Detect which cell encompasses the target text, then output its [x, y] center coordinate. 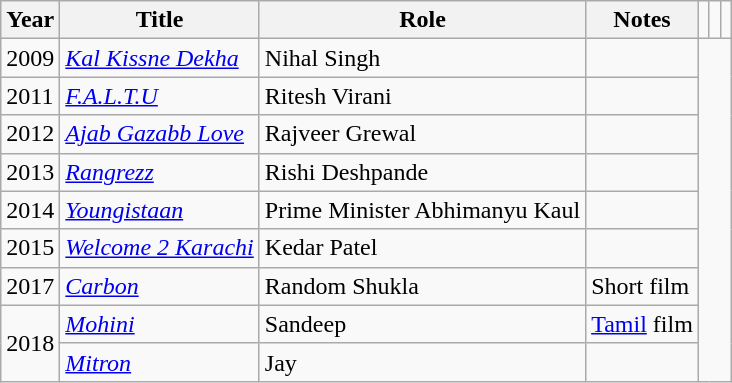
Rangrezz [160, 172]
Title [160, 20]
Jay [422, 362]
2018 [30, 343]
Tamil film [642, 324]
2015 [30, 248]
2009 [30, 58]
Kedar Patel [422, 248]
Rajveer Grewal [422, 134]
F.A.L.T.U [160, 96]
Ajab Gazabb Love [160, 134]
Ritesh Virani [422, 96]
2011 [30, 96]
Nihal Singh [422, 58]
Rishi Deshpande [422, 172]
Mohini [160, 324]
2013 [30, 172]
Mitron [160, 362]
2017 [30, 286]
Year [30, 20]
Sandeep [422, 324]
Carbon [160, 286]
Random Shukla [422, 286]
Role [422, 20]
Kal Kissne Dekha [160, 58]
2014 [30, 210]
Short film [642, 286]
Welcome 2 Karachi [160, 248]
Youngistaan [160, 210]
Notes [642, 20]
2012 [30, 134]
Prime Minister Abhimanyu Kaul [422, 210]
